Detect which cell encompasses the target text, then output its [X, Y] center coordinate. 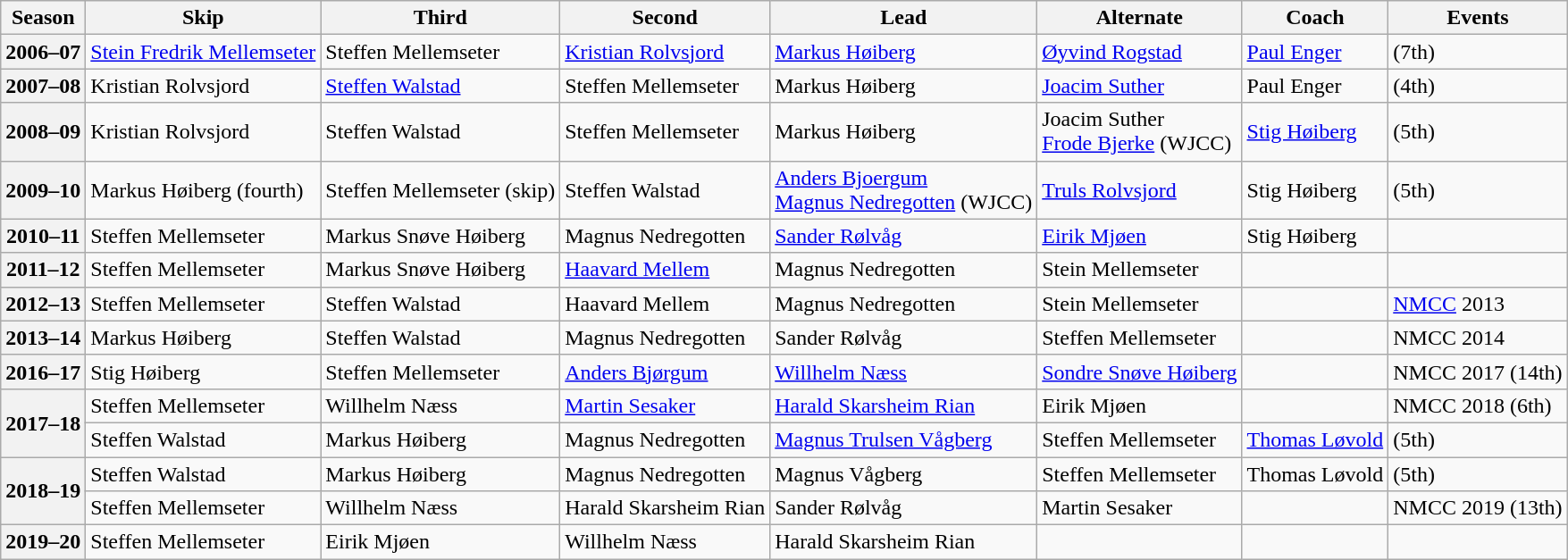
Magnus Trulsen Vågberg [904, 439]
Magnus Vågberg [904, 474]
Markus Høiberg (fourth) [204, 189]
2008–09 [43, 132]
Coach [1315, 18]
NMCC 2013 [1478, 304]
Anders BjoergumMagnus Nedregotten (WJCC) [904, 189]
Sondre Snøve Høiberg [1140, 372]
NMCC 2019 (13th) [1478, 508]
Events [1478, 18]
2018–19 [43, 491]
2019–20 [43, 542]
2010–11 [43, 236]
Skip [204, 18]
2007–08 [43, 86]
2012–13 [43, 304]
Joacim SutherFrode Bjerke (WJCC) [1140, 132]
Øyvind Rogstad [1140, 52]
Steffen Mellemseter (skip) [440, 189]
Third [440, 18]
Second [665, 18]
2016–17 [43, 372]
NMCC 2017 (14th) [1478, 372]
Anders Bjørgum [665, 372]
2009–10 [43, 189]
Season [43, 18]
NMCC 2018 (6th) [1478, 405]
2006–07 [43, 52]
(7th) [1478, 52]
(4th) [1478, 86]
Truls Rolvsjord [1140, 189]
Stein Fredrik Mellemseter [204, 52]
2013–14 [43, 338]
Joacim Suther [1140, 86]
Lead [904, 18]
2011–12 [43, 270]
Alternate [1140, 18]
NMCC 2014 [1478, 338]
2017–18 [43, 422]
